Identify which cell holds the provided text, then report its (X, Y) central coordinate. 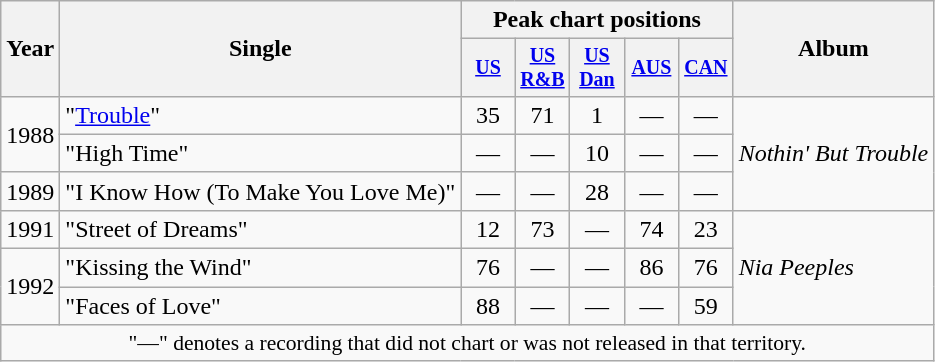
1988 (30, 134)
35 (488, 115)
73 (542, 229)
71 (542, 115)
"Street of Dreams" (260, 229)
23 (706, 229)
74 (651, 229)
USR&B (542, 68)
1 (597, 115)
86 (651, 268)
59 (706, 306)
"Trouble" (260, 115)
USDan (597, 68)
10 (597, 153)
"I Know How (To Make You Love Me)" (260, 191)
Nothin' But Trouble (834, 153)
CAN (706, 68)
Album (834, 49)
"Faces of Love" (260, 306)
88 (488, 306)
AUS (651, 68)
"Kissing the Wind" (260, 268)
12 (488, 229)
28 (597, 191)
1992 (30, 287)
Year (30, 49)
"—" denotes a recording that did not chart or was not released in that territory. (468, 343)
1991 (30, 229)
Peak chart positions (597, 20)
US (488, 68)
"High Time" (260, 153)
Nia Peeples (834, 267)
Single (260, 49)
1989 (30, 191)
